Determine the [x, y] coordinate at the center of the cell enclosing the given text.  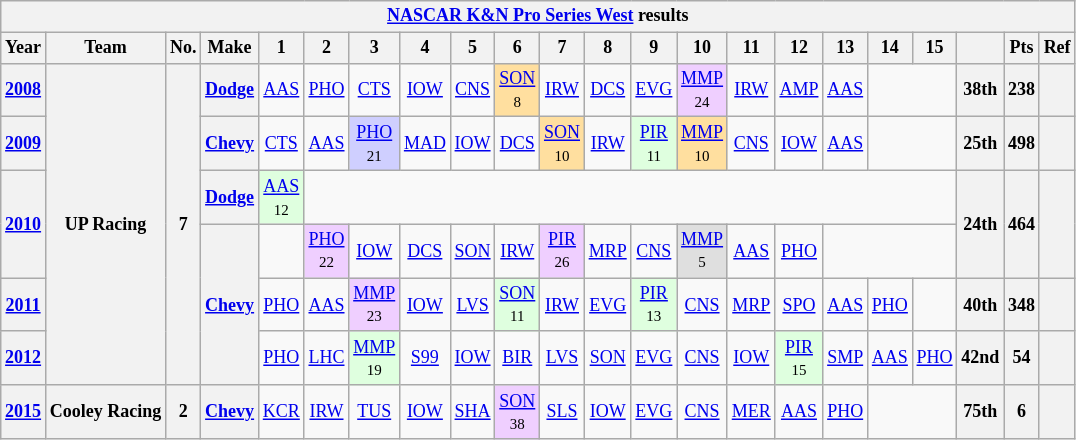
38th [980, 90]
MMP19 [374, 358]
2010 [24, 224]
SON8 [518, 90]
10 [702, 48]
MER [751, 412]
MMP24 [702, 90]
TUS [374, 412]
SON10 [562, 144]
S99 [426, 358]
75th [980, 412]
SLS [562, 412]
PIR26 [562, 251]
SMP [846, 358]
AAS12 [281, 197]
4 [426, 48]
MAD [426, 144]
Cooley Racing [105, 412]
464 [1022, 224]
MMP10 [702, 144]
Make [230, 48]
348 [1022, 305]
9 [654, 48]
498 [1022, 144]
3 [374, 48]
PIR13 [654, 305]
8 [608, 48]
2012 [24, 358]
PHO22 [326, 251]
PIR15 [799, 358]
15 [934, 48]
2015 [24, 412]
LHC [326, 358]
2009 [24, 144]
40th [980, 305]
PIR11 [654, 144]
14 [890, 48]
5 [472, 48]
KCR [281, 412]
54 [1022, 358]
PHO21 [374, 144]
11 [751, 48]
MMP5 [702, 251]
Year [24, 48]
Pts [1022, 48]
238 [1022, 90]
No. [184, 48]
SHA [472, 412]
SON38 [518, 412]
Team [105, 48]
2011 [24, 305]
Ref [1057, 48]
12 [799, 48]
BIR [518, 358]
24th [980, 224]
SON11 [518, 305]
UP Racing [105, 224]
AMP [799, 90]
NASCAR K&N Pro Series West results [538, 16]
25th [980, 144]
2008 [24, 90]
MMP23 [374, 305]
42nd [980, 358]
SPO [799, 305]
1 [281, 48]
13 [846, 48]
